From the cell containing the given text, extract its center point as (x, y) coordinate. 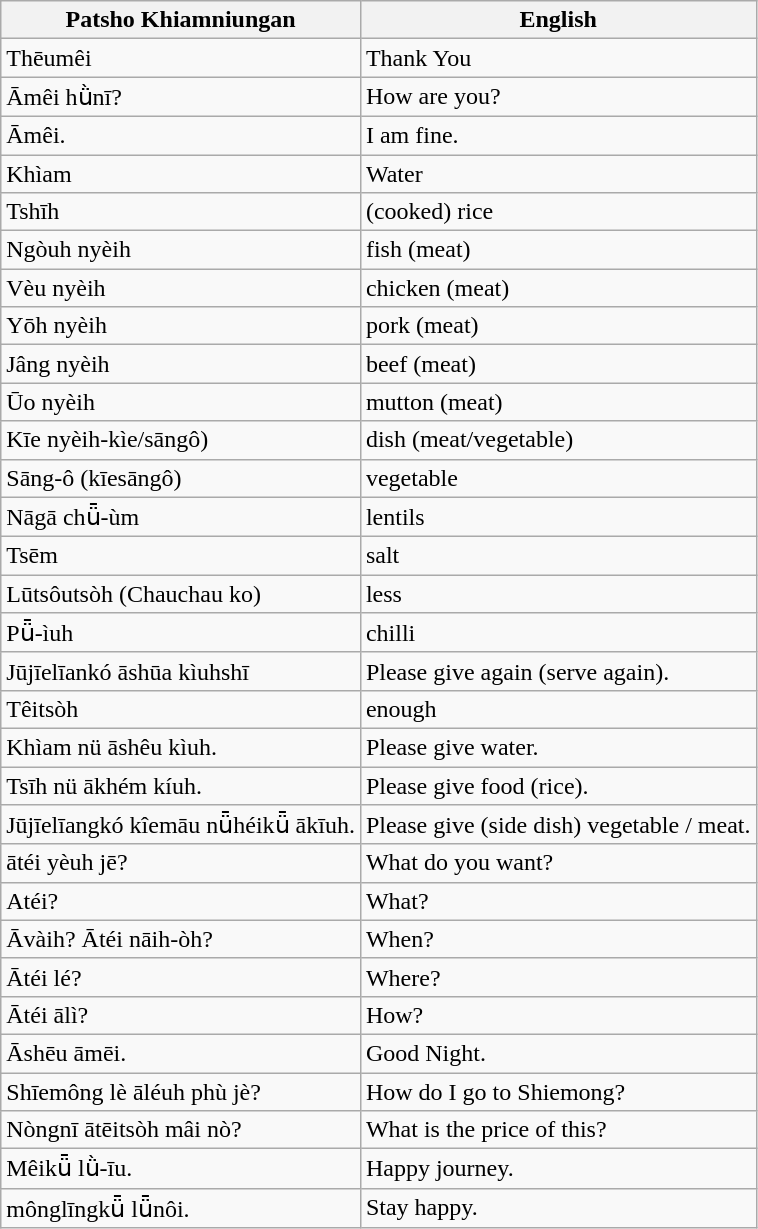
Jūjīelīangkó kîemāu nǖhéikǖ ākīuh. (181, 825)
Sāng-ô (kīesāngô) (181, 478)
Ātéi lé? (181, 977)
Please give food (rice). (558, 785)
Tsīh nü ākhém kíuh. (181, 785)
Good Night. (558, 1053)
lentils (558, 517)
Nāgā chǖ-ùm (181, 517)
Khìam nü āshêu kìuh. (181, 747)
pork (meat) (558, 326)
Please give (side dish) vegetable / meat. (558, 825)
mutton (meat) (558, 402)
Jūjīelīankó āshūa kìuhshī (181, 671)
ātéi yèuh jē? (181, 863)
vegetable (558, 478)
Yōh nyèih (181, 326)
Kīe nyèih-kìe/sāngô) (181, 440)
How do I go to Shiemong? (558, 1091)
enough (558, 709)
Happy journey. (558, 1169)
Thank You (558, 58)
chilli (558, 633)
Ātéi ālì? (181, 1015)
Water (558, 173)
Jâng nyèih (181, 364)
Mêikǖ lǜ-īu. (181, 1169)
Āshēu āmēi. (181, 1053)
Stay happy. (558, 1208)
Āvàih? Ātéi nāih-òh? (181, 939)
Thēumêi (181, 58)
Atéi? (181, 901)
Ngòuh nyèih (181, 250)
Where? (558, 977)
English (558, 20)
fish (meat) (558, 250)
less (558, 594)
Têitsòh (181, 709)
chicken (meat) (558, 288)
Khìam (181, 173)
Vèu nyèih (181, 288)
Lūtsôutsòh (Chauchau ko) (181, 594)
Patsho Khiamniungan (181, 20)
How are you? (558, 97)
When? (558, 939)
Please give water. (558, 747)
How? (558, 1015)
Āmêi hǜnī? (181, 97)
mônglīngkǖ lǖnôi. (181, 1208)
Please give again (serve again). (558, 671)
Āmêi. (181, 135)
What? (558, 901)
Ūo nyèih (181, 402)
beef (meat) (558, 364)
I am fine. (558, 135)
Tshīh (181, 212)
Shīemông lè āléuh phù jè? (181, 1091)
salt (558, 556)
Tsēm (181, 556)
What is the price of this? (558, 1130)
Pǖ-ìuh (181, 633)
Nòngnī ātēitsòh mâi nò? (181, 1130)
What do you want? (558, 863)
dish (meat/vegetable) (558, 440)
(cooked) rice (558, 212)
